Capture the cell that displays the provided text and extract its (X, Y) central coordinate. 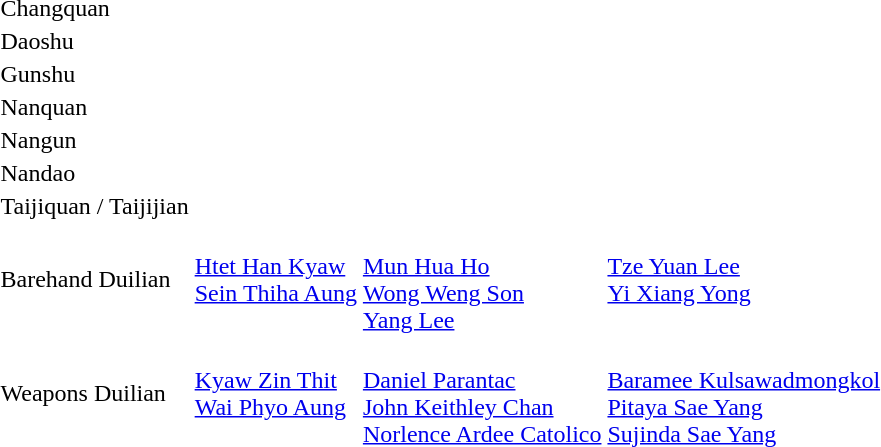
Htet Han KyawSein Thiha Aung (276, 280)
Mun Hua HoWong Weng SonYang Lee (482, 280)
